Pinpoint the cell where the given text exists, returning its (X, Y) midpoint coordinate. 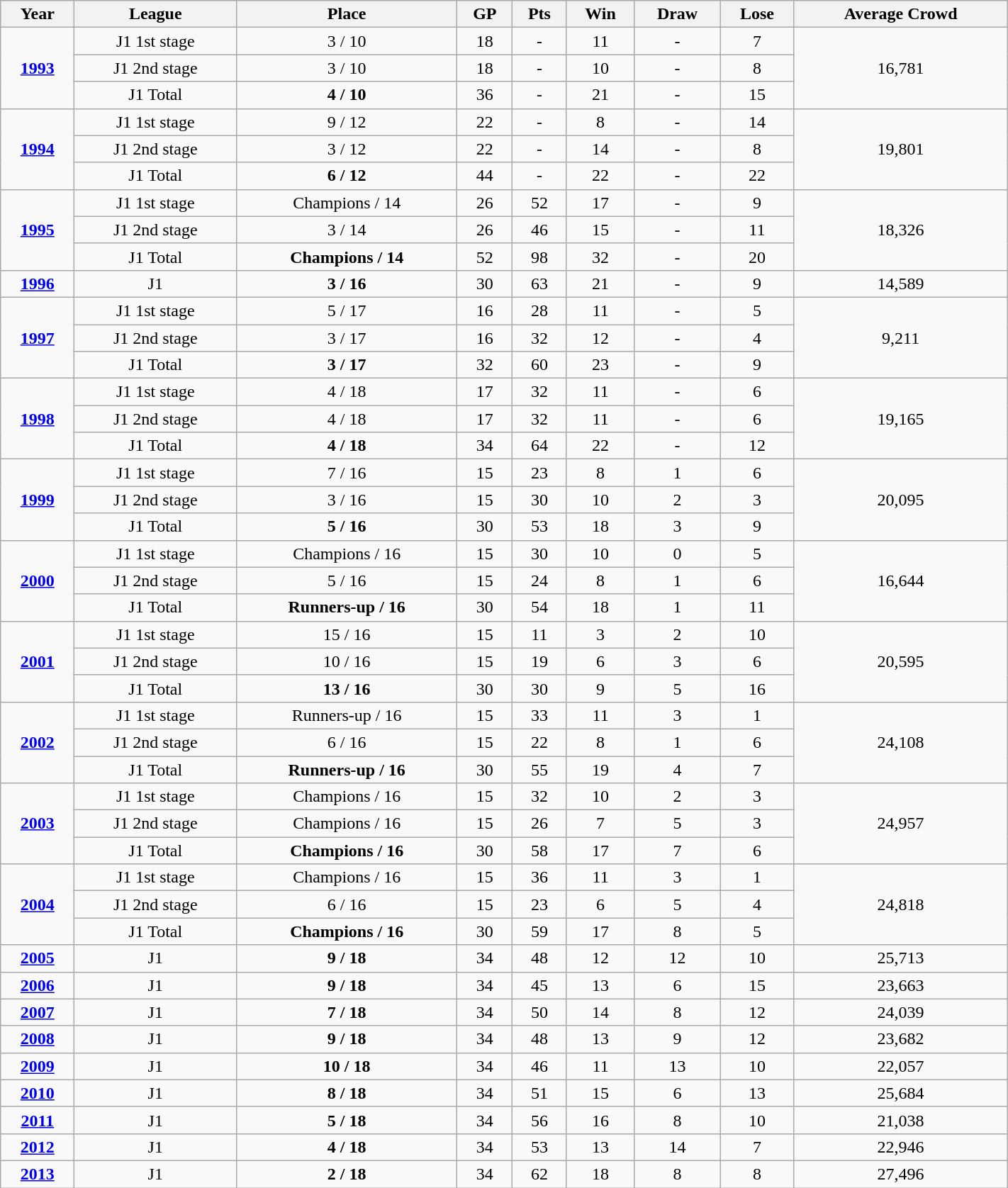
9,211 (900, 337)
2012 (38, 1147)
3 / 14 (347, 230)
2 / 18 (347, 1174)
Pts (539, 14)
25,684 (900, 1093)
2013 (38, 1174)
51 (539, 1093)
16,644 (900, 581)
19,801 (900, 149)
2000 (38, 581)
98 (539, 257)
6 / 12 (347, 176)
4 / 10 (347, 95)
1993 (38, 68)
23,663 (900, 985)
56 (539, 1120)
2001 (38, 661)
20,095 (900, 500)
2006 (38, 985)
58 (539, 851)
44 (485, 176)
24 (539, 581)
24,108 (900, 742)
15 / 16 (347, 634)
2003 (38, 824)
22,946 (900, 1147)
1999 (38, 500)
59 (539, 931)
18,326 (900, 230)
25,713 (900, 958)
60 (539, 365)
20,595 (900, 661)
33 (539, 715)
2004 (38, 904)
Draw (678, 14)
Lose (757, 14)
54 (539, 607)
GP (485, 14)
2010 (38, 1093)
1996 (38, 284)
64 (539, 446)
5 / 18 (347, 1120)
45 (539, 985)
2002 (38, 742)
13 / 16 (347, 688)
1995 (38, 230)
8 / 18 (347, 1093)
1994 (38, 149)
2008 (38, 1039)
2011 (38, 1120)
24,039 (900, 1012)
7 / 16 (347, 473)
24,957 (900, 824)
24,818 (900, 904)
10 / 16 (347, 661)
63 (539, 284)
Average Crowd (900, 14)
5 / 17 (347, 310)
2009 (38, 1066)
28 (539, 310)
20 (757, 257)
2007 (38, 1012)
55 (539, 769)
50 (539, 1012)
1998 (38, 419)
0 (678, 554)
League (156, 14)
1997 (38, 337)
14,589 (900, 284)
27,496 (900, 1174)
Win (600, 14)
Place (347, 14)
21,038 (900, 1120)
19,165 (900, 419)
22,057 (900, 1066)
10 / 18 (347, 1066)
Year (38, 14)
23,682 (900, 1039)
62 (539, 1174)
2005 (38, 958)
7 / 18 (347, 1012)
3 / 12 (347, 149)
16,781 (900, 68)
9 / 12 (347, 122)
